Determine the (x, y) coordinate at the center of the cell enclosing the given text.  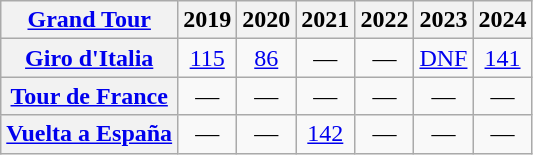
86 (266, 58)
2019 (208, 20)
115 (208, 58)
Giro d'Italia (90, 58)
DNF (444, 58)
2024 (502, 20)
Vuelta a España (90, 134)
141 (502, 58)
Grand Tour (90, 20)
2022 (384, 20)
2021 (326, 20)
2023 (444, 20)
Tour de France (90, 96)
2020 (266, 20)
142 (326, 134)
